Provide the [X, Y] coordinate of the cell's center where the given text is located.  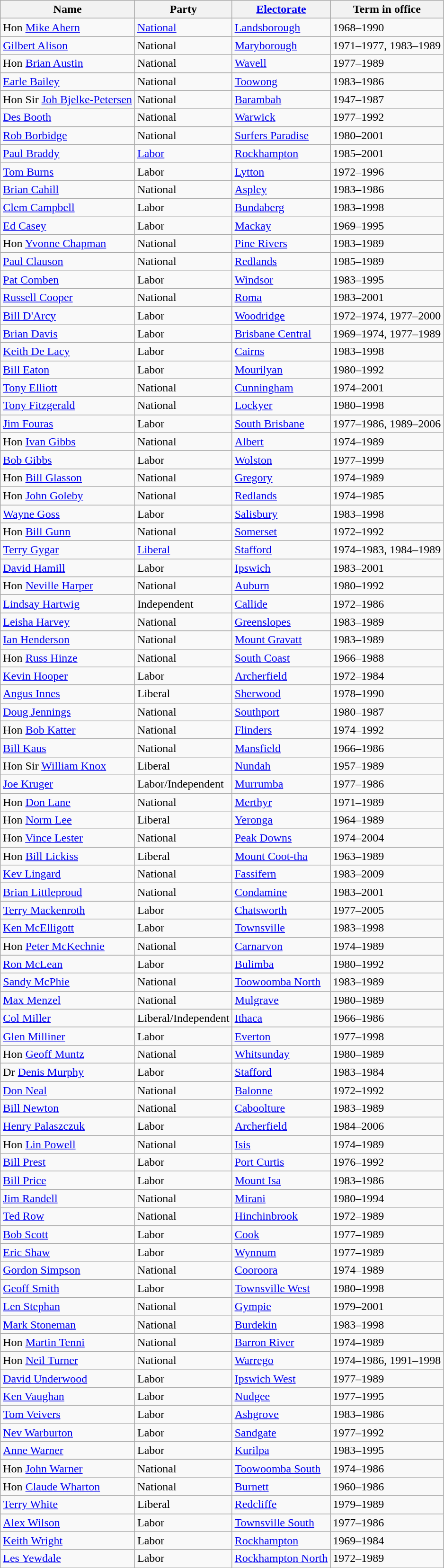
Hon Don Lane [68, 802]
1977–1986, 1989–2006 [387, 424]
Hon Claude Wharton [68, 1487]
1969–1984 [387, 1541]
Carnarvon [281, 946]
Gordon Simpson [68, 1270]
Des Booth [68, 117]
Tony Fitzgerald [68, 406]
Jim Randell [68, 1198]
Sandy McPhie [68, 982]
Brian Littleproud [68, 892]
Terry White [68, 1505]
Ian Henderson [68, 640]
Everton [281, 1036]
David Hamill [68, 568]
Hon Sir Joh Bjelke-Petersen [68, 99]
Mansfield [281, 748]
Anne Warner [68, 1451]
Rockhampton North [281, 1559]
Russell Cooper [68, 298]
Ipswich West [281, 1379]
Salisbury [281, 514]
Surfers Paradise [281, 135]
Roma [281, 298]
1983–2009 [387, 874]
1972–1974, 1977–2000 [387, 316]
Paul Clauson [68, 262]
Burdekin [281, 1324]
Ken Vaughan [68, 1397]
1969–1995 [387, 226]
Hon Geoff Muntz [68, 1054]
1974–2004 [387, 838]
Hon Bill Gunn [68, 532]
1983–1984 [387, 1072]
Townsville West [281, 1288]
Bill Kaus [68, 748]
Hon Brian Austin [68, 63]
1978–1990 [387, 694]
Balonne [281, 1090]
Mackay [281, 226]
Glen Milliner [68, 1036]
Chatsworth [281, 910]
Callide [281, 604]
1980–2001 [387, 135]
Nudgee [281, 1397]
Windsor [281, 280]
Eric Shaw [68, 1252]
Keith De Lacy [68, 352]
1985–1989 [387, 262]
1964–1989 [387, 820]
1974–1986, 1991–1998 [387, 1360]
Fassifern [281, 874]
Max Menzel [68, 1000]
Condamine [281, 892]
Les Yewdale [68, 1559]
Terry Gygar [68, 550]
Murrumba [281, 784]
Merthyr [281, 802]
Leisha Harvey [68, 622]
Hon Martin Tenni [68, 1342]
Hon Lin Powell [68, 1144]
David Underwood [68, 1379]
Angus Innes [68, 694]
Hon Yvonne Chapman [68, 244]
Wolston [281, 460]
Mount Isa [281, 1180]
1974–1992 [387, 730]
Tom Veivers [68, 1415]
Party [183, 9]
Mirani [281, 1198]
Keith Wright [68, 1541]
Bill Newton [68, 1108]
1985–2001 [387, 153]
South Coast [281, 658]
Mulgrave [281, 1000]
Bill Price [68, 1180]
1980–1994 [387, 1198]
Cairns [281, 352]
Ted Row [68, 1216]
1972–1986 [387, 604]
1971–1977, 1983–1989 [387, 45]
1977–2005 [387, 910]
Joe Kruger [68, 784]
Auburn [281, 586]
Hon Sir William Knox [68, 766]
Redcliffe [281, 1505]
Hon Ivan Gibbs [68, 442]
Wynnum [281, 1252]
Ithaca [281, 1018]
1960–1986 [387, 1487]
Geoff Smith [68, 1288]
Independent [183, 604]
Lockyer [281, 406]
Tony Elliott [68, 388]
Peak Downs [281, 838]
Toowoomba South [281, 1469]
Cunningham [281, 388]
1976–1992 [387, 1162]
Mark Stoneman [68, 1324]
1957–1989 [387, 766]
1969–1974, 1977–1989 [387, 334]
Hon Norm Lee [68, 820]
Toowong [281, 81]
Whitsunday [281, 1054]
1974–1986 [387, 1469]
Liberal/Independent [183, 1018]
Greenslopes [281, 622]
Name [68, 9]
Hon Mike Ahern [68, 27]
1977–1999 [387, 460]
1972–1996 [387, 171]
Henry Palaszczuk [68, 1126]
Len Stephan [68, 1306]
Isis [281, 1144]
Wayne Goss [68, 514]
1963–1989 [387, 856]
Sandgate [281, 1433]
Toowoomba North [281, 982]
1968–1990 [387, 27]
1947–1987 [387, 99]
Ron McLean [68, 964]
Hon Vince Lester [68, 838]
Hinchinbrook [281, 1216]
1974–2001 [387, 388]
Gregory [281, 478]
Warwick [281, 117]
Nev Warburton [68, 1433]
1980–1987 [387, 712]
1977–1995 [387, 1397]
Gympie [281, 1306]
Alex Wilson [68, 1523]
Sherwood [281, 694]
Hon Russ Hinze [68, 658]
Barambah [281, 99]
Ken McElligott [68, 928]
Cook [281, 1234]
Dr Denis Murphy [68, 1072]
Bob Gibbs [68, 460]
Aspley [281, 189]
Port Curtis [281, 1162]
Kev Lingard [68, 874]
Pat Comben [68, 280]
Lindsay Hartwig [68, 604]
1979–2001 [387, 1306]
Hon Peter McKechnie [68, 946]
South Brisbane [281, 424]
Jim Fouras [68, 424]
1974–1983, 1984–1989 [387, 550]
Mount Coot-tha [281, 856]
Woodridge [281, 316]
Mount Gravatt [281, 640]
Lytton [281, 171]
Ashgrove [281, 1415]
Hon John Goleby [68, 496]
Term in office [387, 9]
Barron River [281, 1342]
1979–1989 [387, 1505]
Col Miller [68, 1018]
Brian Davis [68, 334]
Albert [281, 442]
Brian Cahill [68, 189]
Ipswich [281, 568]
Clem Campbell [68, 207]
Earle Bailey [68, 81]
Rob Borbidge [68, 135]
Ed Casey [68, 226]
Terry Mackenroth [68, 910]
1974–1985 [387, 496]
Wavell [281, 63]
Don Neal [68, 1090]
Somerset [281, 532]
Pine Rivers [281, 244]
Bill D'Arcy [68, 316]
Tom Burns [68, 171]
Labor/Independent [183, 784]
Kurilpa [281, 1451]
Townsville [281, 928]
Hon Neil Turner [68, 1360]
Bulimba [281, 964]
Landsborough [281, 27]
Gilbert Alison [68, 45]
1971–1989 [387, 802]
1966–1988 [387, 658]
Flinders [281, 730]
1972–1984 [387, 676]
Southport [281, 712]
Brisbane Central [281, 334]
Townsville South [281, 1523]
Doug Jennings [68, 712]
Electorate [281, 9]
Bill Eaton [68, 370]
Nundah [281, 766]
Burnett [281, 1487]
Hon John Warner [68, 1469]
Cooroora [281, 1270]
1977–1998 [387, 1036]
Bob Scott [68, 1234]
Bundaberg [281, 207]
Hon Bill Glasson [68, 478]
Hon Bob Katter [68, 730]
Paul Braddy [68, 153]
Mourilyan [281, 370]
Maryborough [281, 45]
Bill Prest [68, 1162]
Hon Bill Lickiss [68, 856]
Kevin Hooper [68, 676]
Yeronga [281, 820]
1984–2006 [387, 1126]
Caboolture [281, 1108]
Hon Neville Harper [68, 586]
Warrego [281, 1360]
